Locate the cell with the specified text and output its [x, y] center coordinate. 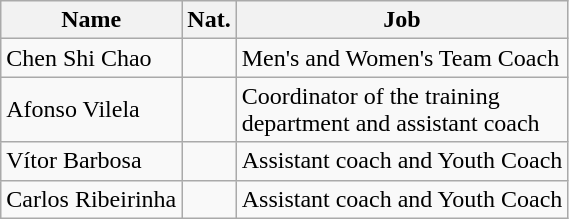
Afonso Vilela [92, 110]
Vítor Barbosa [92, 161]
Coordinator of the trainingdepartment and assistant coach [402, 110]
Job [402, 20]
Name [92, 20]
Chen Shi Chao [92, 58]
Men's and Women's Team Coach [402, 58]
Carlos Ribeirinha [92, 199]
Nat. [209, 20]
